Determine the [x, y] coordinate at the center of the cell enclosing the given text.  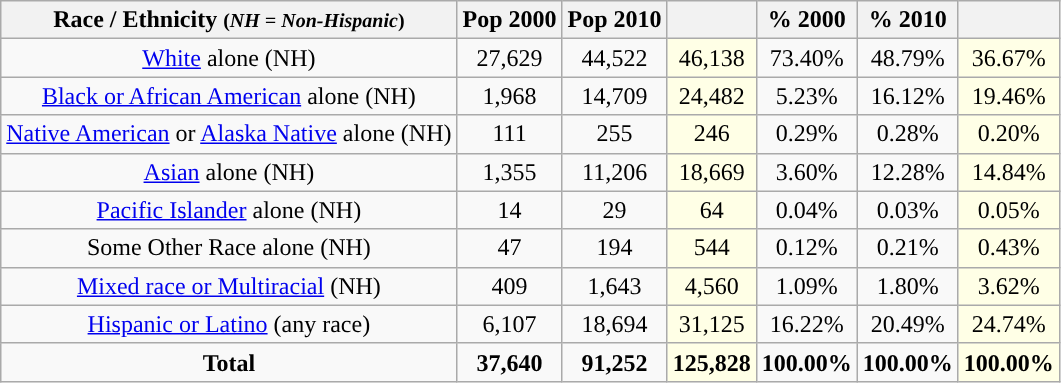
Race / Ethnicity (NH = Non-Hispanic) [229, 20]
91,252 [614, 362]
Hispanic or Latino (any race) [229, 324]
31,125 [712, 324]
73.40% [806, 58]
4,560 [712, 286]
29 [614, 210]
14,709 [614, 96]
19.46% [1008, 96]
Native American or Alaska Native alone (NH) [229, 134]
111 [510, 134]
0.28% [908, 134]
0.04% [806, 210]
% 2000 [806, 20]
Black or African American alone (NH) [229, 96]
14 [510, 210]
3.60% [806, 172]
48.79% [908, 58]
0.21% [908, 248]
46,138 [712, 58]
27,629 [510, 58]
0.20% [1008, 134]
24.74% [1008, 324]
1.80% [908, 286]
18,694 [614, 324]
544 [712, 248]
Asian alone (NH) [229, 172]
Pacific Islander alone (NH) [229, 210]
194 [614, 248]
14.84% [1008, 172]
0.12% [806, 248]
1,968 [510, 96]
Pop 2000 [510, 20]
0.03% [908, 210]
Pop 2010 [614, 20]
0.29% [806, 134]
Total [229, 362]
1,355 [510, 172]
18,669 [712, 172]
White alone (NH) [229, 58]
16.12% [908, 96]
409 [510, 286]
0.43% [1008, 248]
% 2010 [908, 20]
24,482 [712, 96]
Some Other Race alone (NH) [229, 248]
246 [712, 134]
47 [510, 248]
3.62% [1008, 286]
6,107 [510, 324]
16.22% [806, 324]
1.09% [806, 286]
5.23% [806, 96]
255 [614, 134]
64 [712, 210]
12.28% [908, 172]
0.05% [1008, 210]
36.67% [1008, 58]
1,643 [614, 286]
11,206 [614, 172]
Mixed race or Multiracial (NH) [229, 286]
37,640 [510, 362]
125,828 [712, 362]
20.49% [908, 324]
44,522 [614, 58]
